Determine the (x, y) coordinate at the center of the cell enclosing the given text.  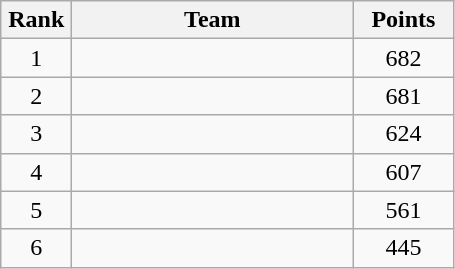
6 (36, 248)
3 (36, 134)
624 (404, 134)
4 (36, 172)
1 (36, 58)
445 (404, 248)
607 (404, 172)
Points (404, 20)
Team (212, 20)
Rank (36, 20)
2 (36, 96)
682 (404, 58)
5 (36, 210)
561 (404, 210)
681 (404, 96)
